Identify which cell holds the provided text, then report its (X, Y) central coordinate. 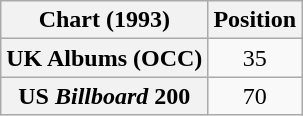
UK Albums (OCC) (104, 58)
US Billboard 200 (104, 96)
Position (255, 20)
Chart (1993) (104, 20)
35 (255, 58)
70 (255, 96)
